For the text-containing cell, return its midpoint in (x, y) coordinate format. 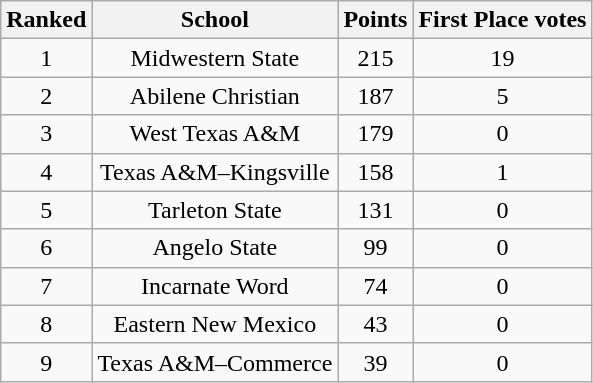
215 (376, 58)
West Texas A&M (215, 134)
First Place votes (502, 20)
131 (376, 210)
187 (376, 96)
99 (376, 248)
7 (46, 286)
Abilene Christian (215, 96)
Texas A&M–Commerce (215, 362)
Texas A&M–Kingsville (215, 172)
Ranked (46, 20)
4 (46, 172)
43 (376, 324)
Incarnate Word (215, 286)
179 (376, 134)
Points (376, 20)
19 (502, 58)
Midwestern State (215, 58)
6 (46, 248)
74 (376, 286)
9 (46, 362)
School (215, 20)
3 (46, 134)
Angelo State (215, 248)
Tarleton State (215, 210)
Eastern New Mexico (215, 324)
2 (46, 96)
8 (46, 324)
39 (376, 362)
158 (376, 172)
